Capture the cell that displays the provided text and extract its [x, y] central coordinate. 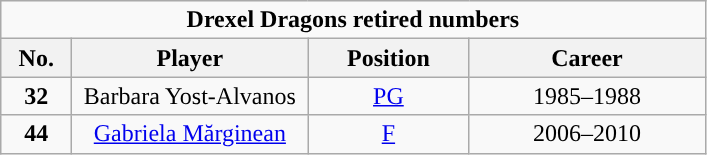
1985–1988 [587, 96]
32 [36, 96]
Drexel Dragons retired numbers [353, 20]
2006–2010 [587, 134]
Gabriela Mărginean [190, 134]
Career [587, 58]
F [388, 134]
No. [36, 58]
Player [190, 58]
Position [388, 58]
PG [388, 96]
44 [36, 134]
Barbara Yost-Alvanos [190, 96]
